Search for the cell housing the specified text and yield its [x, y] center coordinate. 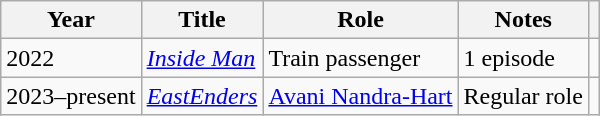
2022 [71, 58]
Year [71, 20]
Role [360, 20]
Notes [523, 20]
1 episode [523, 58]
Avani Nandra-Hart [360, 96]
Title [202, 20]
Inside Man [202, 58]
Train passenger [360, 58]
2023–present [71, 96]
EastEnders [202, 96]
Regular role [523, 96]
